Find where the given text appears and provide that cell's center as (X, Y) coordinate. 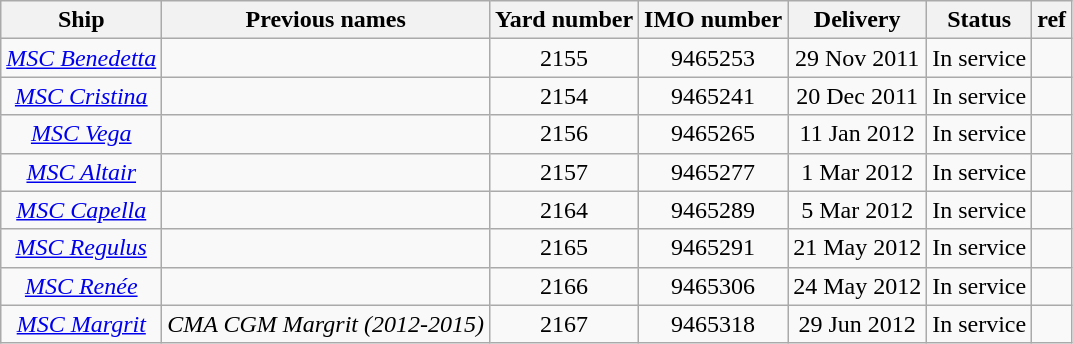
29 Nov 2011 (858, 58)
MSC Cristina (82, 96)
Previous names (326, 20)
MSC Vega (82, 134)
2155 (564, 58)
9465291 (714, 248)
2166 (564, 286)
2165 (564, 248)
5 Mar 2012 (858, 210)
20 Dec 2011 (858, 96)
11 Jan 2012 (858, 134)
21 May 2012 (858, 248)
2154 (564, 96)
9465318 (714, 324)
24 May 2012 (858, 286)
2167 (564, 324)
Status (980, 20)
9465277 (714, 172)
1 Mar 2012 (858, 172)
Ship (82, 20)
IMO number (714, 20)
MSC Benedetta (82, 58)
9465289 (714, 210)
Delivery (858, 20)
29 Jun 2012 (858, 324)
MSC Margrit (82, 324)
2156 (564, 134)
9465253 (714, 58)
Yard number (564, 20)
ref (1052, 20)
9465265 (714, 134)
2157 (564, 172)
CMA CGM Margrit (2012-2015) (326, 324)
2164 (564, 210)
MSC Renée (82, 286)
MSC Regulus (82, 248)
MSC Capella (82, 210)
MSC Altair (82, 172)
9465241 (714, 96)
9465306 (714, 286)
